Extract the [X, Y] coordinate from the center of the cell holding the provided text.  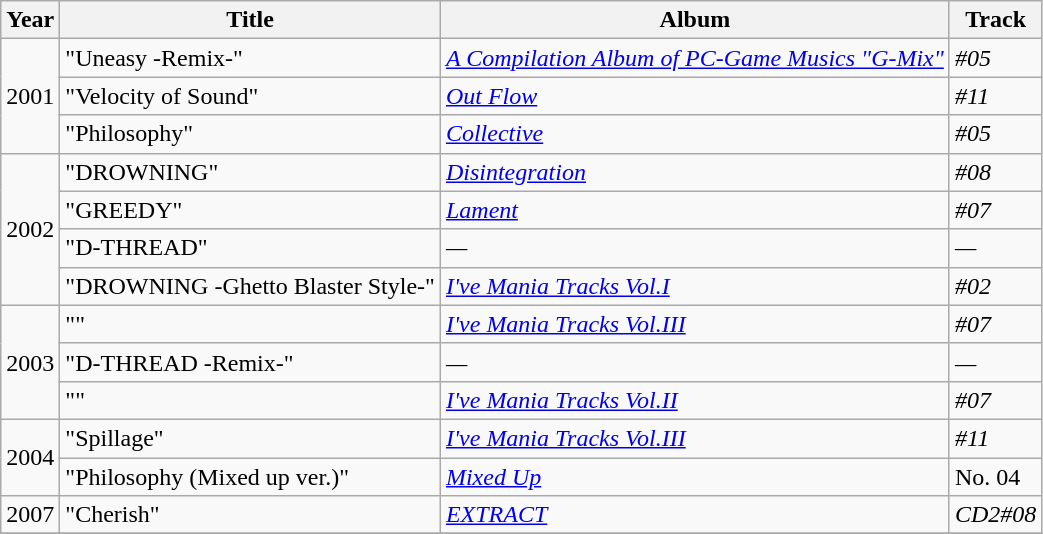
"Uneasy -Remix-" [250, 58]
#08 [995, 172]
2004 [30, 457]
Mixed Up [694, 477]
#02 [995, 286]
No. 04 [995, 477]
I've Mania Tracks Vol.II [694, 400]
A Compilation Album of PC-Game Musics "G-Mix" [694, 58]
2002 [30, 229]
Disintegration [694, 172]
2003 [30, 362]
2001 [30, 96]
2007 [30, 515]
"Velocity of Sound" [250, 96]
"D-THREAD -Remix-" [250, 362]
Out Flow [694, 96]
"DROWNING" [250, 172]
Collective [694, 134]
I've Mania Tracks Vol.I [694, 286]
"Philosophy (Mixed up ver.)" [250, 477]
CD2#08 [995, 515]
"D-THREAD" [250, 248]
"GREEDY" [250, 210]
Lament [694, 210]
"Cherish" [250, 515]
Title [250, 20]
"DROWNING -Ghetto Blaster Style-" [250, 286]
"Philosophy" [250, 134]
"Spillage" [250, 438]
EXTRACT [694, 515]
Track [995, 20]
Year [30, 20]
Album [694, 20]
